Provide the (x, y) coordinate of the cell's center where the given text is located.  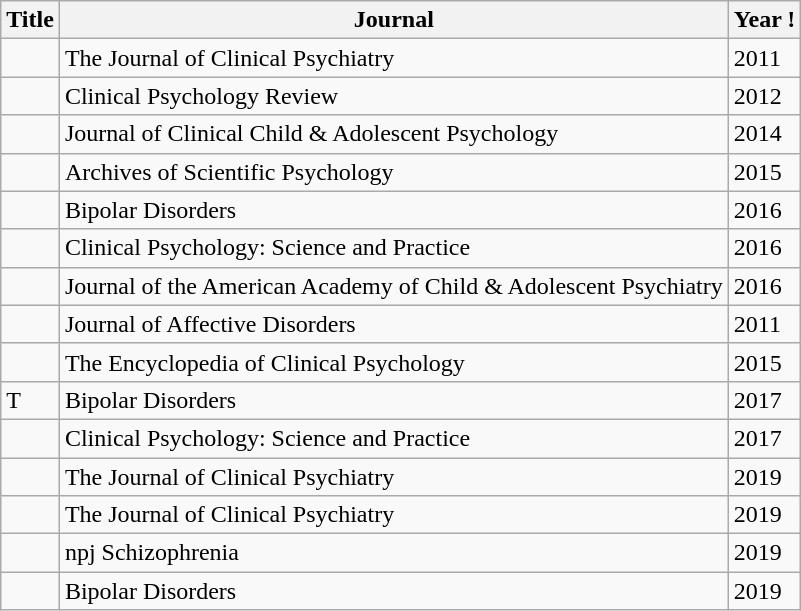
Clinical Psychology Review (394, 96)
Archives of Scientific Psychology (394, 172)
Journal (394, 20)
Journal of Affective Disorders (394, 324)
2014 (764, 134)
The Encyclopedia of Clinical Psychology (394, 362)
npj Schizophrenia (394, 553)
T (30, 400)
Journal of the American Academy of Child & Adolescent Psychiatry (394, 286)
Year ! (764, 20)
2012 (764, 96)
Title (30, 20)
Journal of Clinical Child & Adolescent Psychology (394, 134)
